Identify which cell holds the provided text, then report its (X, Y) central coordinate. 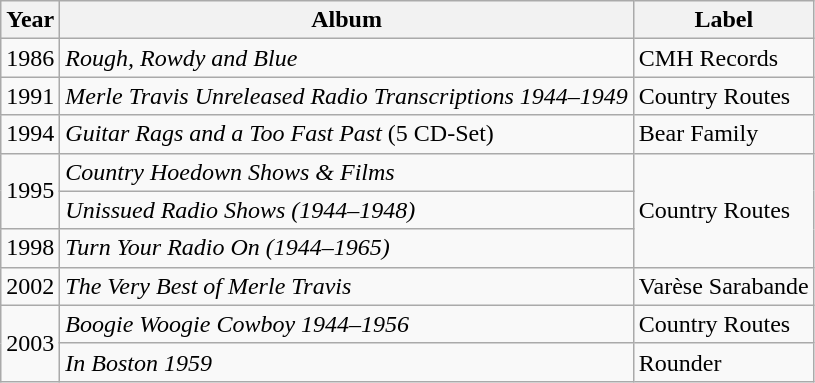
Turn Your Radio On (1944–1965) (347, 248)
1998 (30, 248)
1986 (30, 58)
2002 (30, 286)
1994 (30, 134)
1995 (30, 191)
1991 (30, 96)
Merle Travis Unreleased Radio Transcriptions 1944–1949 (347, 96)
Label (724, 20)
The Very Best of Merle Travis (347, 286)
Year (30, 20)
Guitar Rags and a Too Fast Past (5 CD-Set) (347, 134)
In Boston 1959 (347, 362)
2003 (30, 343)
Bear Family (724, 134)
Country Hoedown Shows & Films (347, 172)
Boogie Woogie Cowboy 1944–1956 (347, 324)
Varèse Sarabande (724, 286)
Unissued Radio Shows (1944–1948) (347, 210)
Rounder (724, 362)
CMH Records (724, 58)
Album (347, 20)
Rough, Rowdy and Blue (347, 58)
